Search for the cell housing the specified text and yield its (x, y) center coordinate. 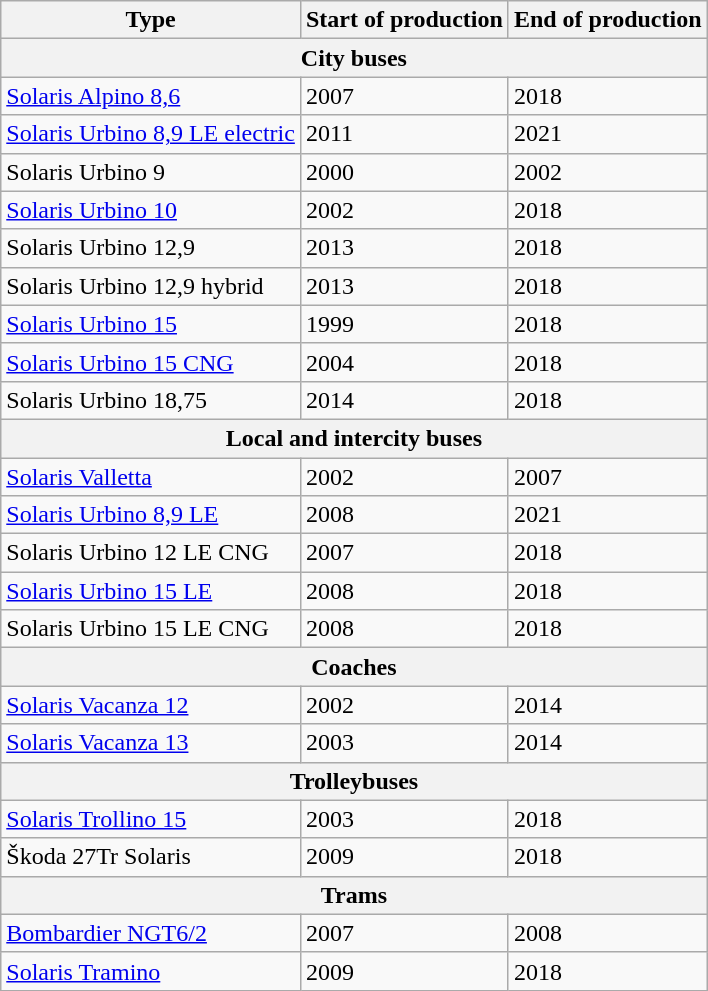
Start of production (404, 20)
Local and intercity buses (354, 438)
Solaris Urbino 10 (151, 210)
Solaris Tramino (151, 971)
Type (151, 20)
Solaris Urbino 8,9 LE electric (151, 134)
2011 (404, 134)
1999 (404, 324)
Trams (354, 895)
Solaris Vacanza 13 (151, 743)
Bombardier NGT6/2 (151, 933)
Coaches (354, 667)
Solaris Trollino 15 (151, 819)
Škoda 27Tr Solaris (151, 857)
Solaris Urbino 15 LE (151, 591)
Solaris Urbino 15 (151, 324)
Solaris Urbino 12,9 (151, 248)
Solaris Urbino 15 LE CNG (151, 629)
Solaris Urbino 9 (151, 172)
Solaris Vacanza 12 (151, 705)
City buses (354, 58)
End of production (608, 20)
Solaris Urbino 12 LE CNG (151, 553)
Solaris Urbino 8,9 LE (151, 515)
Solaris Urbino 18,75 (151, 400)
Solaris Valletta (151, 477)
Solaris Alpino 8,6 (151, 96)
Solaris Urbino 12,9 hybrid (151, 286)
Trolleybuses (354, 781)
2004 (404, 362)
Solaris Urbino 15 CNG (151, 362)
2000 (404, 172)
